From the cell containing the given text, extract its center point as (x, y) coordinate. 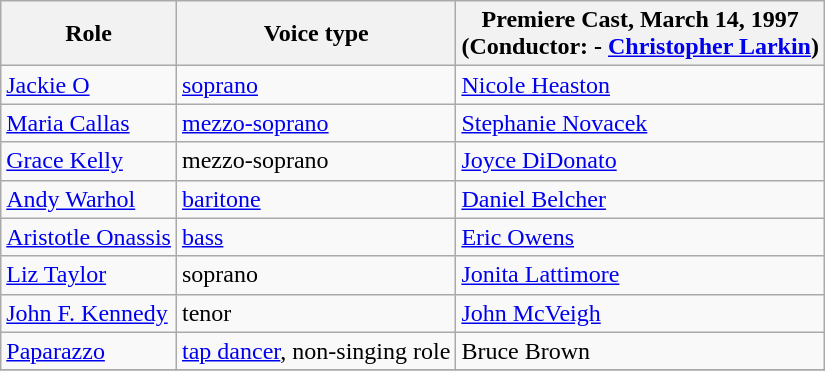
Aristotle Onassis (89, 237)
Voice type (316, 34)
Premiere Cast, March 14, 1997 (Conductor: - Christopher Larkin) (640, 34)
Nicole Heaston (640, 85)
Liz Taylor (89, 275)
Eric Owens (640, 237)
John F. Kennedy (89, 313)
Role (89, 34)
Stephanie Novacek (640, 123)
John McVeigh (640, 313)
tap dancer, non-singing role (316, 351)
Jackie O (89, 85)
Jonita Lattimore (640, 275)
baritone (316, 199)
Grace Kelly (89, 161)
Paparazzo (89, 351)
Bruce Brown (640, 351)
bass (316, 237)
Daniel Belcher (640, 199)
Joyce DiDonato (640, 161)
tenor (316, 313)
Maria Callas (89, 123)
Andy Warhol (89, 199)
